Scan for the cell matching the given text and deliver its (x, y) coordinate at center. 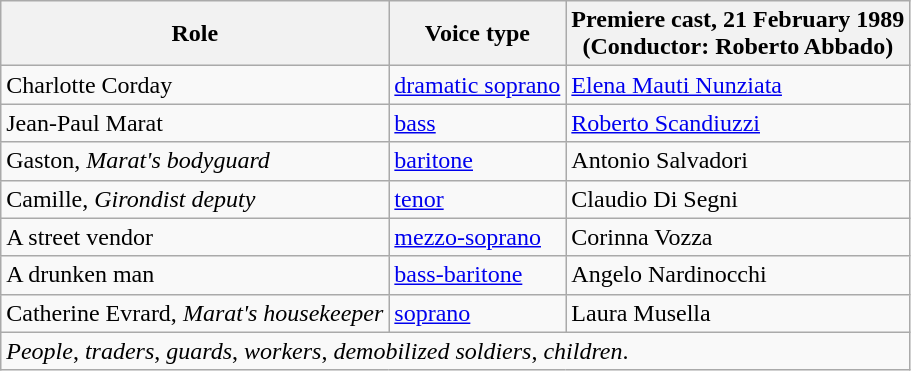
A street vendor (195, 237)
dramatic soprano (478, 85)
mezzo-soprano (478, 237)
tenor (478, 199)
Angelo Nardinocchi (738, 275)
Elena Mauti Nunziata (738, 85)
Voice type (478, 34)
Claudio Di Segni (738, 199)
Catherine Evrard, Marat's housekeeper (195, 313)
Jean-Paul Marat (195, 123)
Antonio Salvadori (738, 161)
Laura Musella (738, 313)
bass (478, 123)
baritone (478, 161)
Role (195, 34)
Premiere cast, 21 February 1989(Conductor: Roberto Abbado) (738, 34)
Charlotte Corday (195, 85)
soprano (478, 313)
A drunken man (195, 275)
Camille, Girondist deputy (195, 199)
Roberto Scandiuzzi (738, 123)
Gaston, Marat's bodyguard (195, 161)
Corinna Vozza (738, 237)
People, traders, guards, workers, demobilized soldiers, children. (456, 351)
bass-baritone (478, 275)
